Search for the cell housing the specified text and yield its (X, Y) center coordinate. 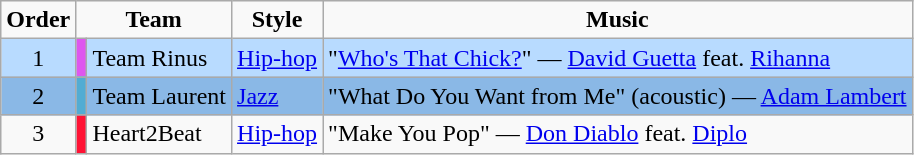
Music (618, 20)
2 (38, 96)
Team Laurent (160, 96)
"What Do You Want from Me" (acoustic) — Adam Lambert (618, 96)
Team (154, 20)
"Make You Pop" — Don Diablo feat. Diplo (618, 134)
Jazz (278, 96)
Style (278, 20)
Order (38, 20)
Team Rinus (160, 58)
Heart2Beat (160, 134)
3 (38, 134)
"Who's That Chick?" — David Guetta feat. Rihanna (618, 58)
1 (38, 58)
